Identify which cell holds the provided text, then report its (X, Y) central coordinate. 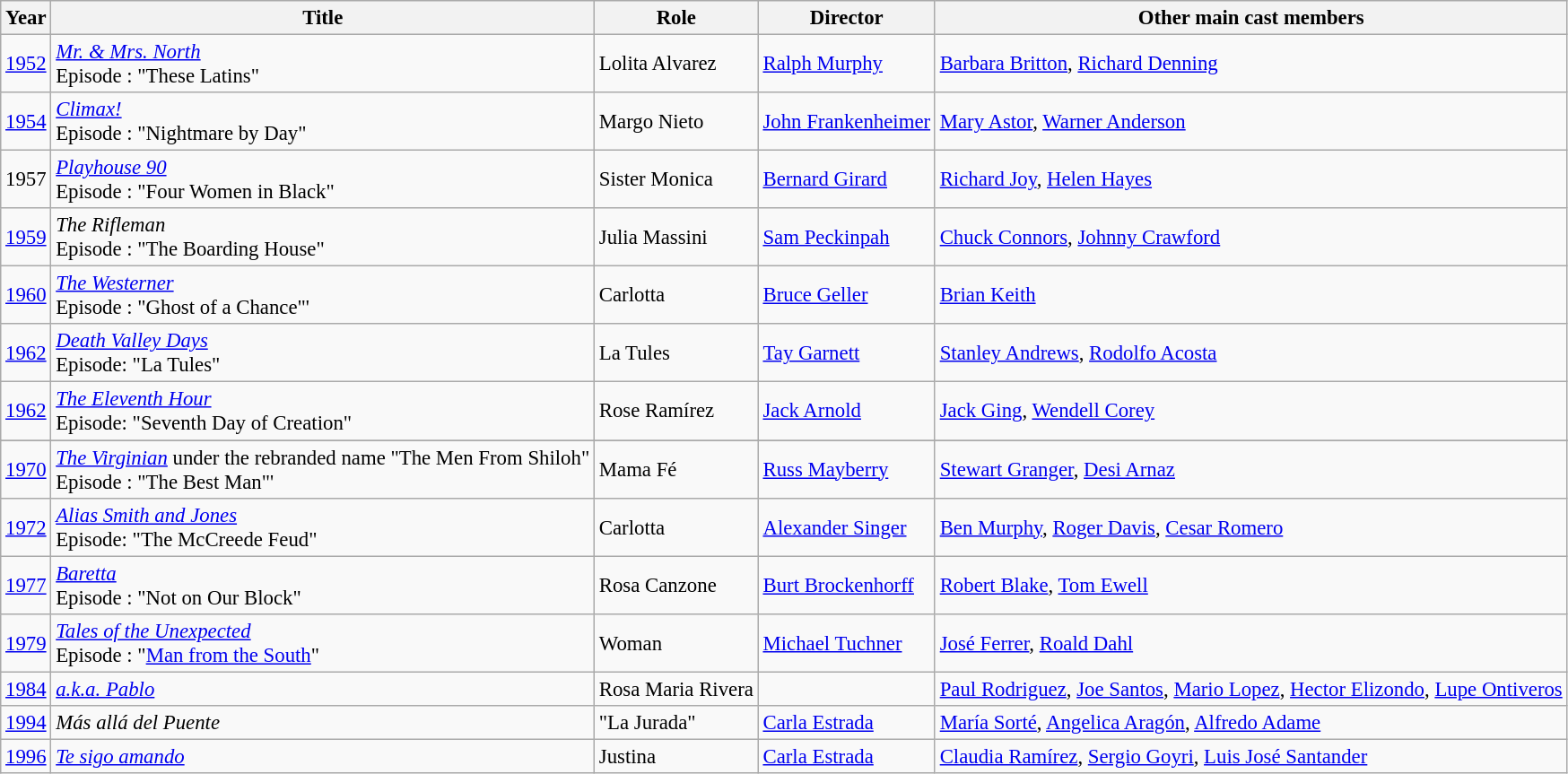
Ben Murphy, Roger Davis, Cesar Romero (1250, 527)
Stewart Granger, Desi Arnaz (1250, 470)
Stanley Andrews, Rodolfo Acosta (1250, 353)
Robert Blake, Tom Ewell (1250, 585)
Climax!Episode : "Nightmare by Day" (323, 122)
The RiflemanEpisode : "The Boarding House" (323, 237)
Margo Nieto (676, 122)
1977 (26, 585)
1984 (26, 689)
Alias Smith and Jones Episode: "The McCreede Feud" (323, 527)
1959 (26, 237)
Bernard Girard (847, 179)
Rosa Maria Rivera (676, 689)
Tales of the UnexpectedEpisode : "Man from the South" (323, 642)
Mr. & Mrs. NorthEpisode : "These Latins" (323, 65)
Lolita Alvarez (676, 65)
1979 (26, 642)
1957 (26, 179)
The Virginian under the rebranded name "The Men From Shiloh" Episode : "The Best Man"' (323, 470)
Justina (676, 756)
Más allá del Puente (323, 723)
Mama Fé (676, 470)
Ralph Murphy (847, 65)
Claudia Ramírez, Sergio Goyri, Luis José Santander (1250, 756)
Michael Tuchner (847, 642)
a.k.a. Pablo (323, 689)
Burt Brockenhorff (847, 585)
Sam Peckinpah (847, 237)
1952 (26, 65)
Russ Mayberry (847, 470)
John Frankenheimer (847, 122)
Other main cast members (1250, 18)
La Tules (676, 353)
1970 (26, 470)
1960 (26, 296)
Mary Astor, Warner Anderson (1250, 122)
1994 (26, 723)
Julia Massini (676, 237)
Jack Arnold (847, 411)
BarettaEpisode : "Not on Our Block" (323, 585)
1972 (26, 527)
María Sorté, Angelica Aragón, Alfredo Adame (1250, 723)
José Ferrer, Roald Dahl (1250, 642)
Richard Joy, Helen Hayes (1250, 179)
Rosa Canzone (676, 585)
Barbara Britton, Richard Denning (1250, 65)
Brian Keith (1250, 296)
Playhouse 90Episode : "Four Women in Black" (323, 179)
The Eleventh HourEpisode: "Seventh Day of Creation" (323, 411)
Te sigo amando (323, 756)
Year (26, 18)
"La Jurada" (676, 723)
Title (323, 18)
Death Valley Days Episode: "La Tules" (323, 353)
The WesternerEpisode : "Ghost of a Chance"' (323, 296)
Sister Monica (676, 179)
Jack Ging, Wendell Corey (1250, 411)
Alexander Singer (847, 527)
Director (847, 18)
Rose Ramírez (676, 411)
Tay Garnett (847, 353)
1954 (26, 122)
Bruce Geller (847, 296)
Role (676, 18)
1996 (26, 756)
Chuck Connors, Johnny Crawford (1250, 237)
Woman (676, 642)
Paul Rodriguez, Joe Santos, Mario Lopez, Hector Elizondo, Lupe Ontiveros (1250, 689)
